From the cell containing the given text, extract its center point as (X, Y) coordinate. 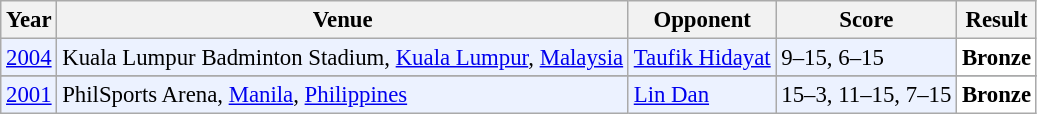
Result (997, 20)
Score (866, 20)
Year (29, 20)
Taufik Hidayat (702, 58)
Kuala Lumpur Badminton Stadium, Kuala Lumpur, Malaysia (343, 58)
Lin Dan (702, 95)
2004 (29, 58)
PhilSports Arena, Manila, Philippines (343, 95)
Opponent (702, 20)
9–15, 6–15 (866, 58)
15–3, 11–15, 7–15 (866, 95)
Venue (343, 20)
2001 (29, 95)
